Scan for the cell matching the given text and deliver its (x, y) coordinate at center. 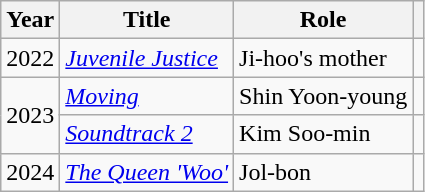
Title (147, 20)
Moving (147, 96)
Ji-hoo's mother (324, 58)
2023 (30, 115)
The Queen 'Woo' (147, 172)
Juvenile Justice (147, 58)
Role (324, 20)
2022 (30, 58)
Kim Soo-min (324, 134)
Jol-bon (324, 172)
Soundtrack 2 (147, 134)
2024 (30, 172)
Shin Yoon-young (324, 96)
Year (30, 20)
